Extract the [x, y] coordinate from the center of the cell holding the provided text.  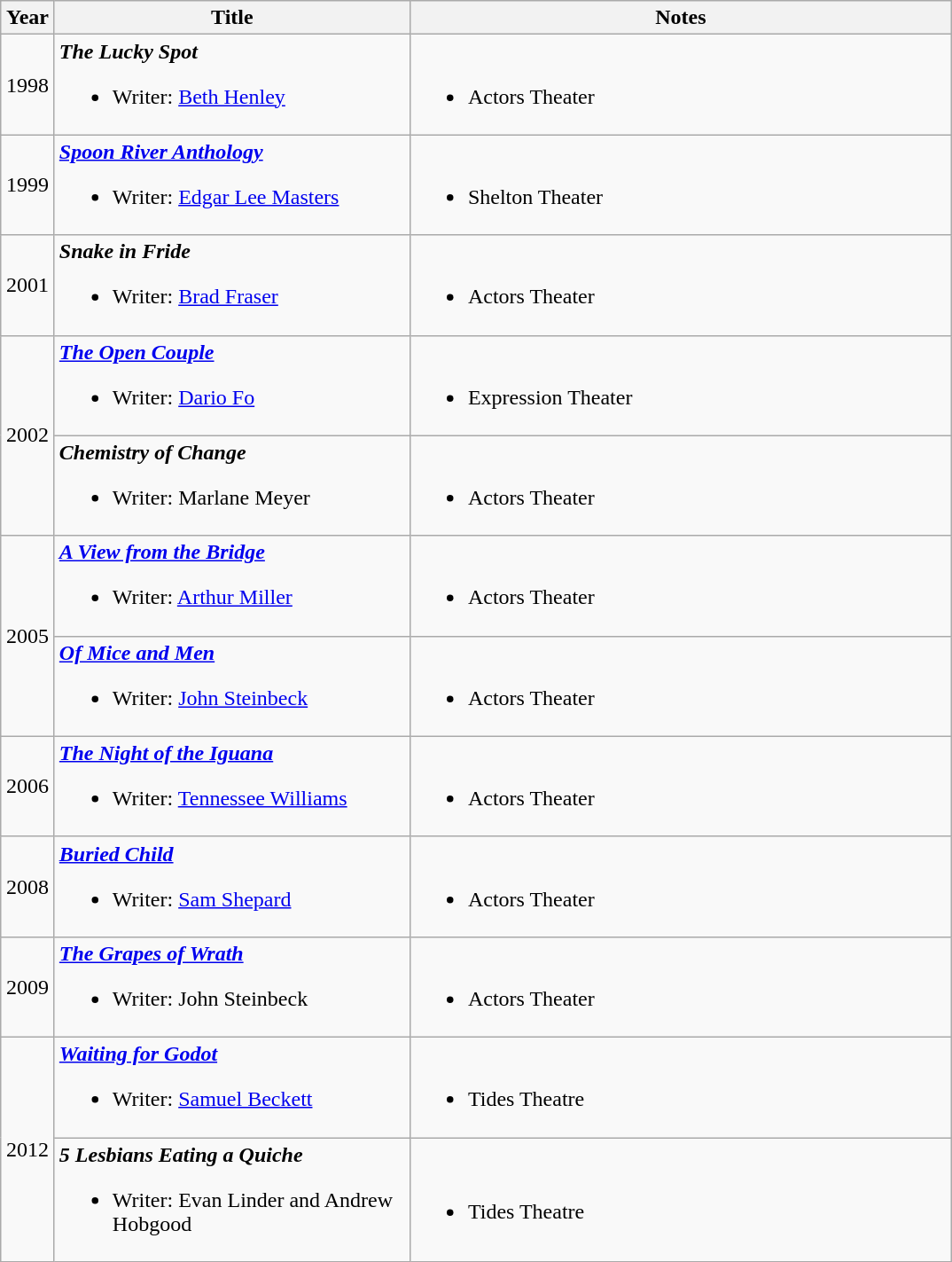
2012 [28, 1149]
Year [28, 18]
1999 [28, 184]
Shelton Theater [681, 184]
A View from the BridgeWriter: Arthur Miller [232, 585]
Spoon River AnthologyWriter: Edgar Lee Masters [232, 184]
The Grapes of WrathWriter: John Steinbeck [232, 986]
Buried ChildWriter: Sam Shepard [232, 887]
2006 [28, 786]
1998 [28, 85]
2005 [28, 636]
Snake in FrideWriter: Brad Fraser [232, 286]
The Lucky SpotWriter: Beth Henley [232, 85]
Chemistry of ChangeWriter: Marlane Meyer [232, 486]
2002 [28, 435]
The Open CoupleWriter: Dario Fo [232, 385]
Waiting for GodotWriter: Samuel Beckett [232, 1087]
Of Mice and MenWriter: John Steinbeck [232, 686]
5 Lesbians Eating a QuicheWriter: Evan Linder and Andrew Hobgood [232, 1199]
2009 [28, 986]
Expression Theater [681, 385]
The Night of the IguanaWriter: Tennessee Williams [232, 786]
Notes [681, 18]
2008 [28, 887]
2001 [28, 286]
Title [232, 18]
